From the cell containing the given text, extract its center point as [x, y] coordinate. 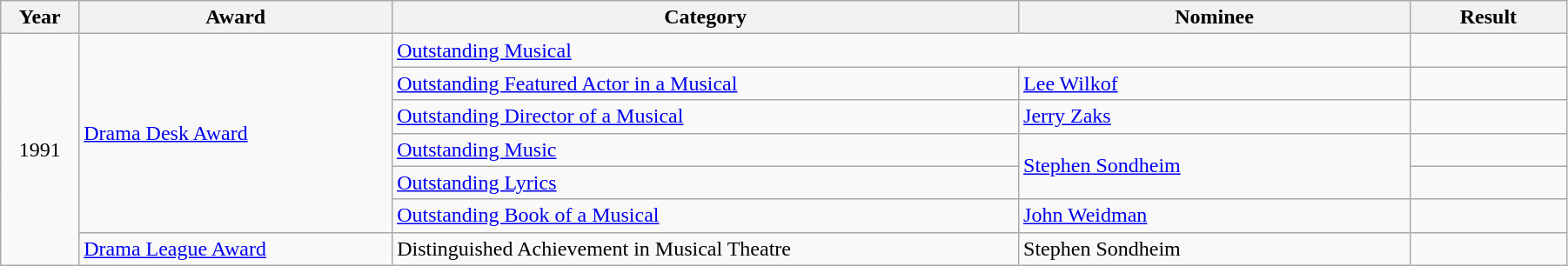
Award [236, 17]
Drama Desk Award [236, 133]
Outstanding Book of a Musical [706, 216]
Distinguished Achievement in Musical Theatre [706, 249]
1991 [40, 150]
John Weidman [1215, 216]
Jerry Zaks [1215, 116]
Nominee [1215, 17]
Lee Wilkof [1215, 83]
Outstanding Featured Actor in a Musical [706, 83]
Outstanding Music [706, 150]
Year [40, 17]
Result [1488, 17]
Category [706, 17]
Outstanding Lyrics [706, 183]
Outstanding Director of a Musical [706, 116]
Outstanding Musical [901, 50]
Drama League Award [236, 249]
